Scan for the cell matching the given text and deliver its (x, y) coordinate at center. 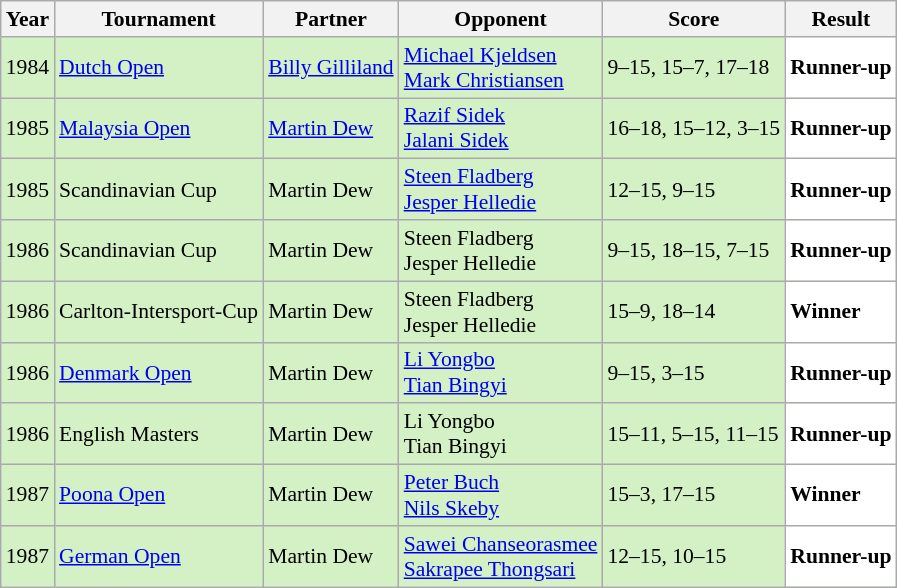
German Open (158, 556)
Score (694, 19)
Tournament (158, 19)
Opponent (501, 19)
Dutch Open (158, 68)
16–18, 15–12, 3–15 (694, 128)
Year (28, 19)
9–15, 15–7, 17–18 (694, 68)
12–15, 9–15 (694, 190)
Michael Kjeldsen Mark Christiansen (501, 68)
Razif Sidek Jalani Sidek (501, 128)
Peter Buch Nils Skeby (501, 496)
15–3, 17–15 (694, 496)
Partner (330, 19)
9–15, 18–15, 7–15 (694, 250)
Poona Open (158, 496)
Malaysia Open (158, 128)
9–15, 3–15 (694, 372)
1984 (28, 68)
Denmark Open (158, 372)
Result (840, 19)
12–15, 10–15 (694, 556)
English Masters (158, 434)
15–9, 18–14 (694, 312)
15–11, 5–15, 11–15 (694, 434)
Sawei Chanseorasmee Sakrapee Thongsari (501, 556)
Carlton-Intersport-Cup (158, 312)
Billy Gilliland (330, 68)
